Output the [x, y] coordinate of the center of the cell containing the given text.  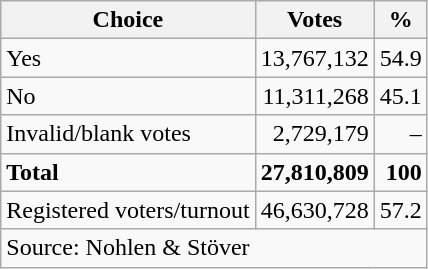
54.9 [400, 58]
45.1 [400, 96]
Invalid/blank votes [128, 134]
Total [128, 172]
Registered voters/turnout [128, 210]
57.2 [400, 210]
Source: Nohlen & Stöver [214, 248]
Yes [128, 58]
13,767,132 [314, 58]
100 [400, 172]
Choice [128, 20]
11,311,268 [314, 96]
46,630,728 [314, 210]
Votes [314, 20]
No [128, 96]
% [400, 20]
27,810,809 [314, 172]
– [400, 134]
2,729,179 [314, 134]
